For the text-containing cell, return its midpoint in (X, Y) coordinate format. 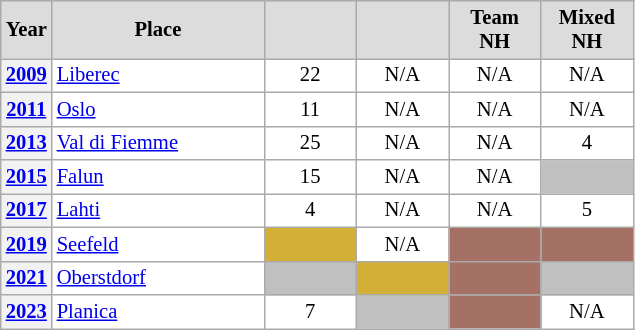
Falun (158, 177)
15 (310, 177)
Team NH (494, 29)
Mixed NH (587, 29)
5 (587, 210)
2017 (26, 210)
Liberec (158, 75)
Place (158, 29)
Year (26, 29)
2009 (26, 75)
2015 (26, 177)
2011 (26, 109)
7 (310, 311)
Oslo (158, 109)
Seefeld (158, 244)
2021 (26, 278)
Oberstdorf (158, 278)
25 (310, 143)
11 (310, 109)
2019 (26, 244)
Planica (158, 311)
Val di Fiemme (158, 143)
2013 (26, 143)
22 (310, 75)
Lahti (158, 210)
2023 (26, 311)
